Capture the cell that displays the provided text and extract its [x, y] central coordinate. 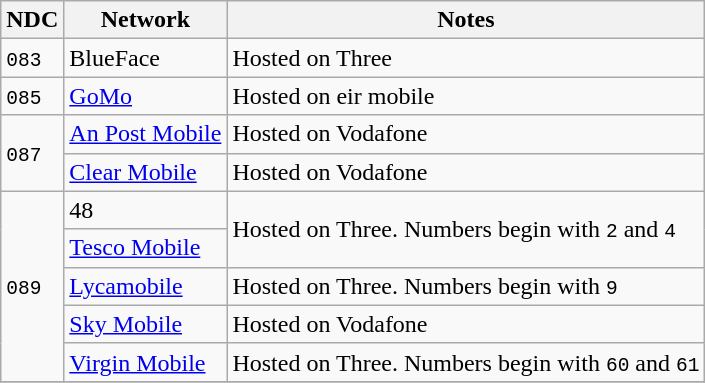
Hosted on Three. Numbers begin with 2 and 4 [466, 229]
087 [32, 153]
BlueFace [146, 58]
Sky Mobile [146, 324]
Hosted on Three [466, 58]
085 [32, 96]
Lycamobile [146, 286]
An Post Mobile [146, 134]
089 [32, 286]
Hosted on Three. Numbers begin with 9 [466, 286]
Hosted on eir mobile [466, 96]
48 [146, 210]
GoMo [146, 96]
Network [146, 20]
Hosted on Three. Numbers begin with 60 and 61 [466, 362]
Clear Mobile [146, 172]
Tesco Mobile [146, 248]
083 [32, 58]
Virgin Mobile [146, 362]
NDC [32, 20]
Notes [466, 20]
